Find where the given text appears and provide that cell's center as (X, Y) coordinate. 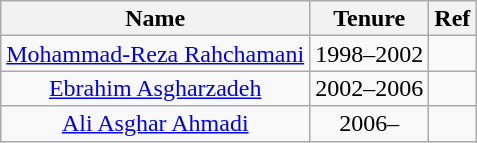
Tenure (370, 18)
Ebrahim Asgharzadeh (156, 88)
Ref (452, 18)
1998–2002 (370, 54)
Ali Asghar Ahmadi (156, 124)
Name (156, 18)
2002–2006 (370, 88)
2006– (370, 124)
Mohammad-Reza Rahchamani (156, 54)
